For the text-containing cell, return its midpoint in (X, Y) coordinate format. 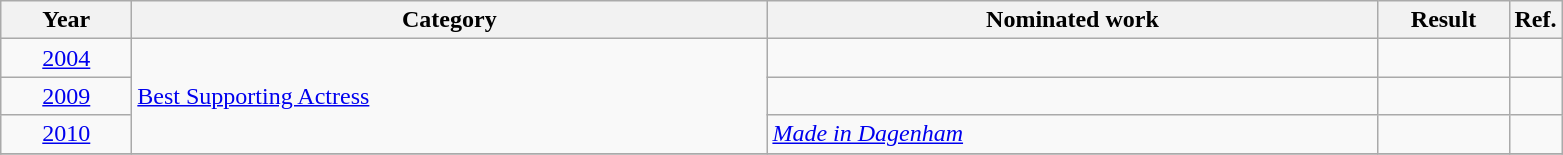
2010 (66, 134)
Category (450, 20)
Ref. (1536, 20)
Nominated work (1072, 20)
Year (66, 20)
Made in Dagenham (1072, 134)
Result (1444, 20)
2009 (66, 96)
Best Supporting Actress (450, 96)
2004 (66, 58)
